Find where the given text appears and provide that cell's center as (X, Y) coordinate. 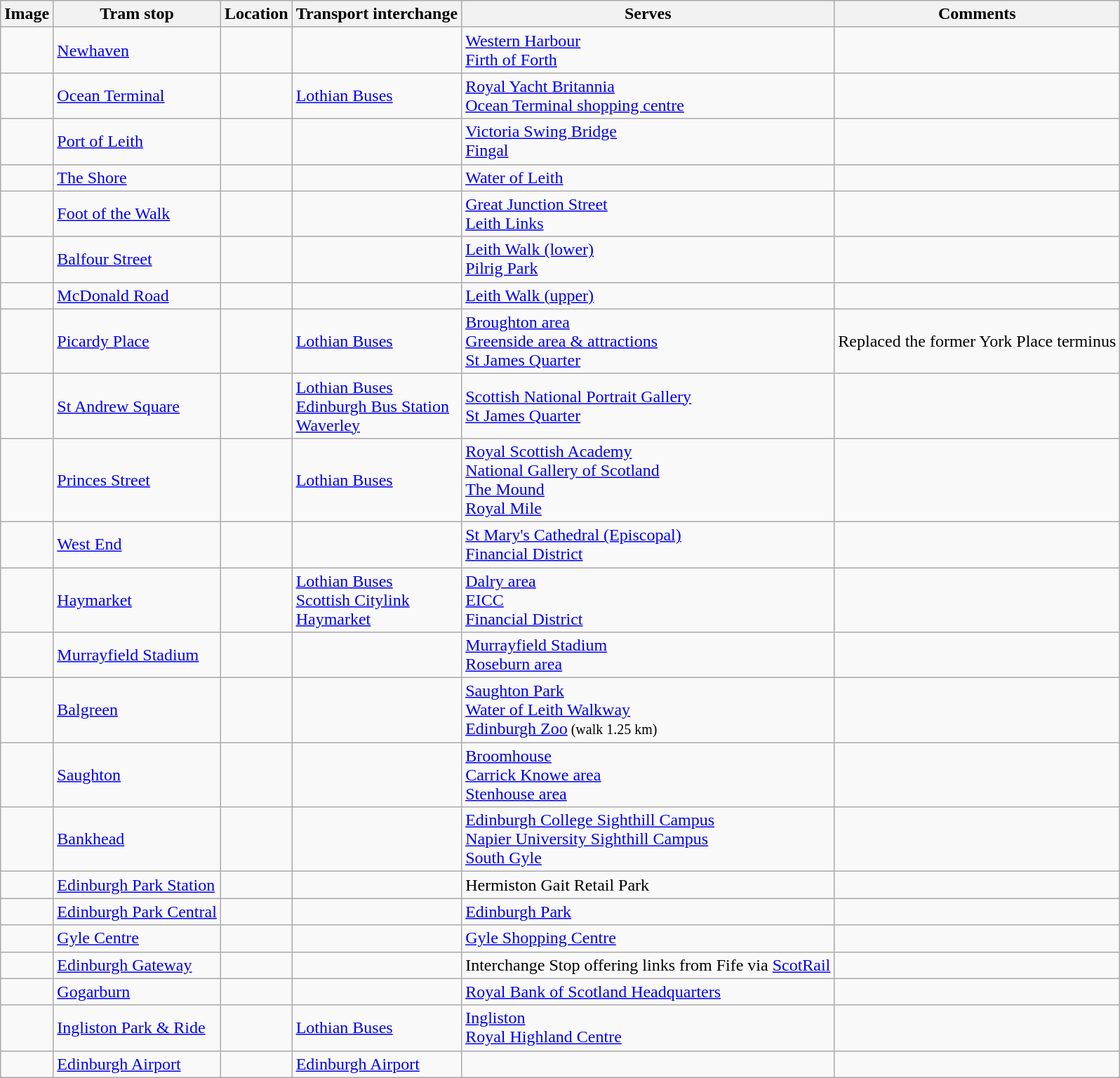
Water of Leith (648, 178)
Serves (648, 14)
Foot of the Walk (138, 213)
Tram stop (138, 14)
Great Junction StreetLeith Links (648, 213)
Interchange Stop offering links from Fife via ScotRail (648, 965)
Saughton (138, 775)
Transport interchange (377, 14)
Location (256, 14)
Edinburgh Park (648, 912)
Ocean Terminal (138, 95)
Image (27, 14)
Broughton areaGreenside area & attractionsSt James Quarter (648, 341)
Balfour Street (138, 260)
Edinburgh College Sighthill CampusNapier University Sighthill CampusSouth Gyle (648, 839)
Comments (977, 14)
Edinburgh Park Central (138, 912)
Murrayfield Stadium (138, 656)
St Andrew Square (138, 406)
Hermiston Gait Retail Park (648, 885)
Gyle Centre (138, 938)
McDonald Road (138, 295)
BroomhouseCarrick Knowe areaStenhouse area (648, 775)
Gyle Shopping Centre (648, 938)
Scottish National Portrait GallerySt James Quarter (648, 406)
Royal Bank of Scotland Headquarters (648, 992)
Leith Walk (upper) (648, 295)
Replaced the former York Place terminus (977, 341)
Lothian Buses Scottish Citylink Haymarket (377, 599)
The Shore (138, 178)
Haymarket (138, 599)
Ingliston Park & Ride (138, 1027)
West End (138, 545)
Balgreen (138, 710)
Saughton ParkWater of Leith WalkwayEdinburgh Zoo (walk 1.25 km) (648, 710)
Lothian Buses Edinburgh Bus Station Waverley (377, 406)
Royal Yacht BritanniaOcean Terminal shopping centre (648, 95)
Princes Street (138, 480)
Dalry areaEICCFinancial District (648, 599)
Picardy Place (138, 341)
St Mary's Cathedral (Episcopal)Financial District (648, 545)
Gogarburn (138, 992)
Bankhead (138, 839)
Newhaven (138, 51)
Victoria Swing BridgeFingal (648, 142)
Royal Scottish AcademyNational Gallery of ScotlandThe MoundRoyal Mile (648, 480)
Leith Walk (lower)Pilrig Park (648, 260)
Murrayfield StadiumRoseburn area (648, 656)
Edinburgh Park Station (138, 885)
Port of Leith (138, 142)
Edinburgh Gateway (138, 965)
Western HarbourFirth of Forth (648, 51)
InglistonRoyal Highland Centre (648, 1027)
